Determine the [x, y] coordinate at the center of the cell enclosing the given text.  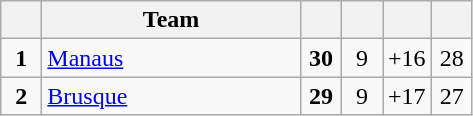
27 [452, 96]
+16 [406, 58]
2 [22, 96]
Manaus [172, 58]
1 [22, 58]
28 [452, 58]
Brusque [172, 96]
+17 [406, 96]
30 [320, 58]
Team [172, 20]
29 [320, 96]
